Provide the (x, y) coordinate of the cell's center where the given text is located.  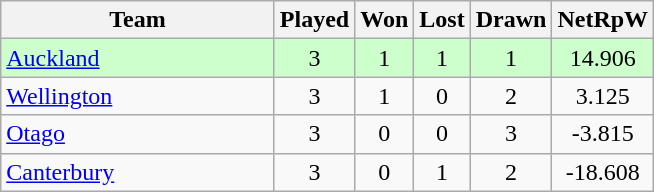
Team (138, 20)
-18.608 (603, 172)
3.125 (603, 96)
Wellington (138, 96)
NetRpW (603, 20)
Played (314, 20)
14.906 (603, 58)
-3.815 (603, 134)
Auckland (138, 58)
Won (384, 20)
Drawn (511, 20)
Otago (138, 134)
Canterbury (138, 172)
Lost (442, 20)
